Pinpoint the cell where the given text exists, returning its (x, y) midpoint coordinate. 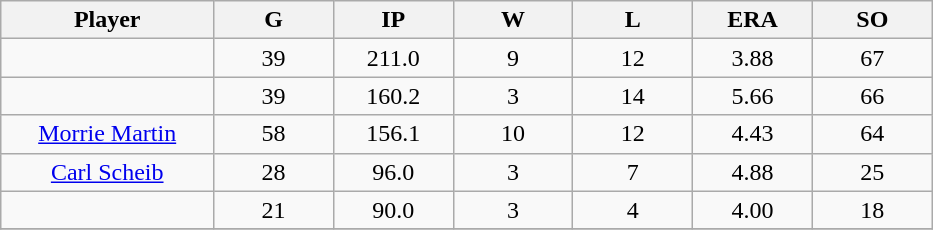
4.43 (753, 134)
18 (872, 210)
28 (274, 172)
IP (393, 20)
5.66 (753, 96)
Morrie Martin (108, 134)
SO (872, 20)
4 (633, 210)
14 (633, 96)
156.1 (393, 134)
9 (513, 58)
21 (274, 210)
4.00 (753, 210)
W (513, 20)
Carl Scheib (108, 172)
ERA (753, 20)
160.2 (393, 96)
96.0 (393, 172)
7 (633, 172)
Player (108, 20)
3.88 (753, 58)
90.0 (393, 210)
10 (513, 134)
67 (872, 58)
L (633, 20)
4.88 (753, 172)
211.0 (393, 58)
G (274, 20)
58 (274, 134)
25 (872, 172)
66 (872, 96)
64 (872, 134)
